Find where the given text appears and provide that cell's center as [X, Y] coordinate. 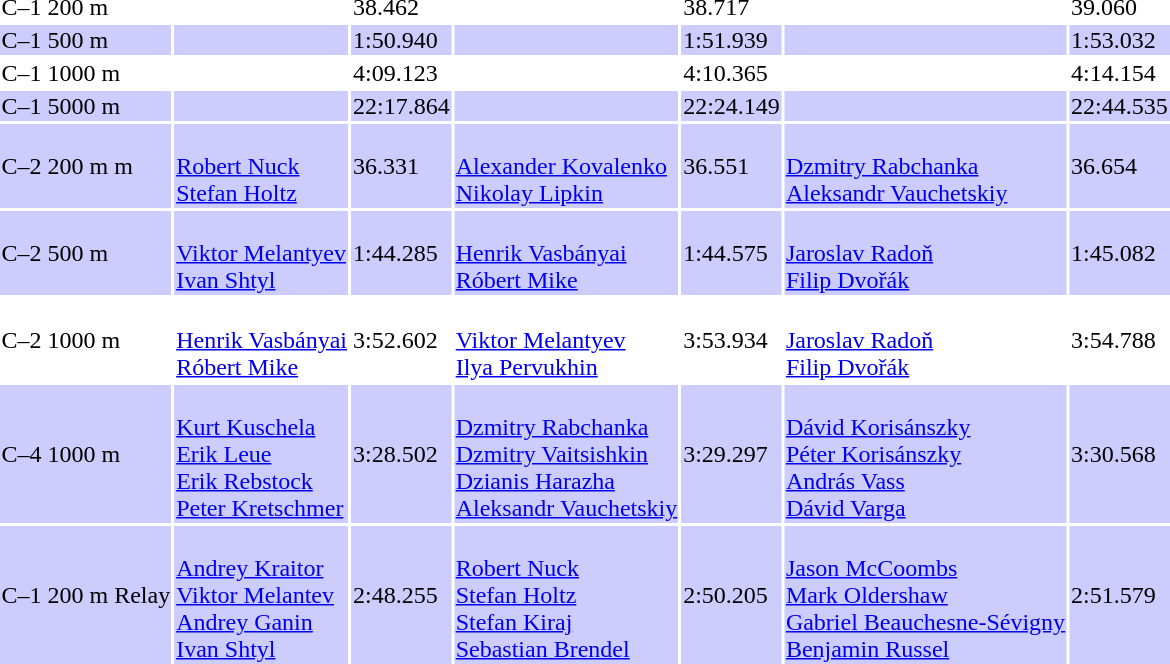
3:30.568 [1120, 454]
Dzmitry RabchankaDzmitry VaitsishkinDzianis HarazhaAleksandr Vauchetskiy [566, 454]
Robert NuckStefan Holtz [262, 166]
Viktor MelantyevIvan Shtyl [262, 253]
4:10.365 [732, 73]
Viktor MelantyevIlya Pervukhin [566, 340]
2:51.579 [1120, 595]
3:28.502 [402, 454]
C–1 5000 m [86, 106]
36.331 [402, 166]
3:29.297 [732, 454]
1:45.082 [1120, 253]
2:48.255 [402, 595]
3:54.788 [1120, 340]
Jason McCoombsMark OldershawGabriel Beauchesne-SévignyBenjamin Russel [925, 595]
Andrey KraitorViktor MelantevAndrey GaninIvan Shtyl [262, 595]
Robert NuckStefan HoltzStefan KirajSebastian Brendel [566, 595]
22:17.864 [402, 106]
C–2 1000 m [86, 340]
1:51.939 [732, 40]
C–1 1000 m [86, 73]
Dávid KorisánszkyPéter KorisánszkyAndrás VassDávid Varga [925, 454]
C–2 500 m [86, 253]
3:52.602 [402, 340]
Dzmitry RabchankaAleksandr Vauchetskiy [925, 166]
4:14.154 [1120, 73]
36.551 [732, 166]
22:24.149 [732, 106]
C–1 200 m Relay [86, 595]
1:53.032 [1120, 40]
4:09.123 [402, 73]
2:50.205 [732, 595]
C–4 1000 m [86, 454]
1:44.575 [732, 253]
1:50.940 [402, 40]
36.654 [1120, 166]
3:53.934 [732, 340]
1:44.285 [402, 253]
C–1 500 m [86, 40]
Kurt KuschelaErik LeueErik RebstockPeter Kretschmer [262, 454]
22:44.535 [1120, 106]
Alexander KovalenkoNikolay Lipkin [566, 166]
C–2 200 m m [86, 166]
